Provide the [x, y] coordinate of the cell's center where the given text is located.  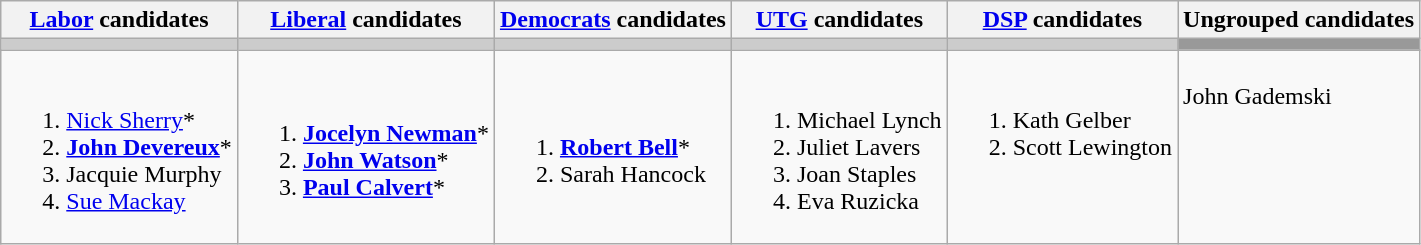
Nick Sherry*John Devereux*Jacquie MurphySue Mackay [120, 147]
Ungrouped candidates [1299, 20]
Kath GelberScott Lewington [1062, 147]
UTG candidates [839, 20]
John Gademski [1299, 147]
Jocelyn Newman*John Watson*Paul Calvert* [366, 147]
Democrats candidates [612, 20]
Michael LynchJuliet LaversJoan StaplesEva Ruzicka [839, 147]
Liberal candidates [366, 20]
Robert Bell*Sarah Hancock [612, 147]
DSP candidates [1062, 20]
Labor candidates [120, 20]
